Locate the cell with the specified text and output its [X, Y] center coordinate. 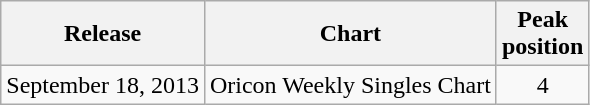
September 18, 2013 [103, 85]
Peakposition [542, 34]
Oricon Weekly Singles Chart [350, 85]
Release [103, 34]
Chart [350, 34]
4 [542, 85]
